Search for the cell housing the specified text and yield its [x, y] center coordinate. 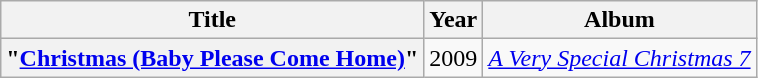
A Very Special Christmas 7 [620, 58]
"Christmas (Baby Please Come Home)" [212, 58]
Title [212, 20]
2009 [454, 58]
Year [454, 20]
Album [620, 20]
